Return (x, y) of the center of cell containing provided text 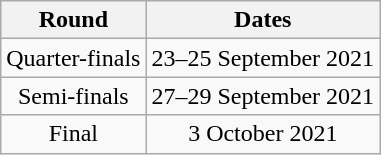
27–29 September 2021 (263, 96)
Dates (263, 20)
Round (74, 20)
Semi-finals (74, 96)
Final (74, 134)
Quarter-finals (74, 58)
23–25 September 2021 (263, 58)
3 October 2021 (263, 134)
